Scan for the cell matching the given text and deliver its [x, y] coordinate at center. 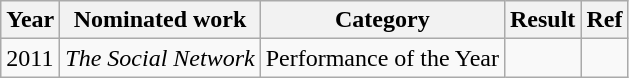
Year [30, 20]
2011 [30, 58]
Nominated work [160, 20]
Performance of the Year [382, 58]
The Social Network [160, 58]
Result [542, 20]
Ref [604, 20]
Category [382, 20]
